Return the (X, Y) coordinate for the center point of the cell that contains the specified text.  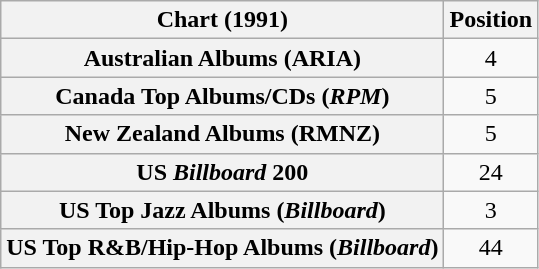
24 (491, 172)
44 (491, 248)
New Zealand Albums (RMNZ) (222, 134)
US Billboard 200 (222, 172)
Canada Top Albums/CDs (RPM) (222, 96)
Position (491, 20)
Australian Albums (ARIA) (222, 58)
Chart (1991) (222, 20)
4 (491, 58)
US Top Jazz Albums (Billboard) (222, 210)
3 (491, 210)
US Top R&B/Hip-Hop Albums (Billboard) (222, 248)
